Output the [x, y] coordinate of the center of the cell containing the given text.  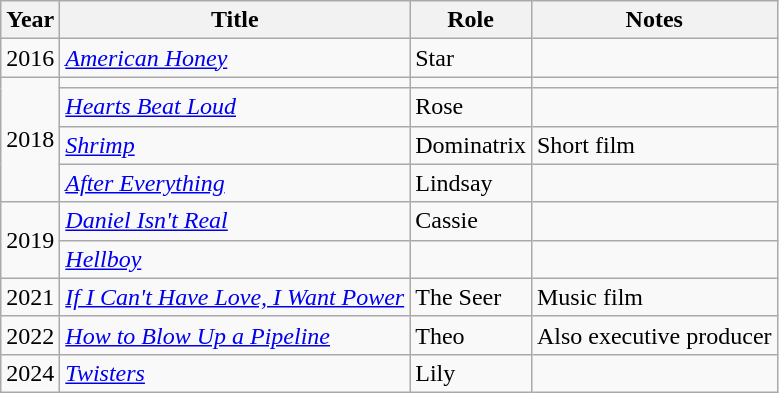
Lily [471, 373]
Theo [471, 335]
2018 [30, 140]
2016 [30, 58]
Daniel Isn't Real [235, 221]
Twisters [235, 373]
Year [30, 20]
Shrimp [235, 145]
The Seer [471, 297]
2019 [30, 240]
Lindsay [471, 183]
Hellboy [235, 259]
Rose [471, 107]
Also executive producer [654, 335]
Notes [654, 20]
Star [471, 58]
2021 [30, 297]
Role [471, 20]
American Honey [235, 58]
2024 [30, 373]
If I Can't Have Love, I Want Power [235, 297]
Title [235, 20]
After Everything [235, 183]
Music film [654, 297]
Short film [654, 145]
Cassie [471, 221]
Dominatrix [471, 145]
2022 [30, 335]
Hearts Beat Loud [235, 107]
How to Blow Up a Pipeline [235, 335]
